Determine the (X, Y) coordinate at the center of the cell enclosing the given text.  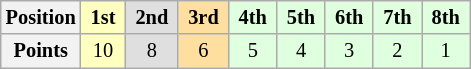
2nd (152, 17)
2 (397, 51)
7th (397, 17)
4 (301, 51)
6th (349, 17)
10 (104, 51)
8 (152, 51)
Points (41, 51)
8th (446, 17)
5th (301, 17)
3 (349, 51)
3rd (203, 17)
5 (253, 51)
1 (446, 51)
1st (104, 17)
6 (203, 51)
4th (253, 17)
Position (41, 17)
